From the cell containing the given text, extract its center point as [x, y] coordinate. 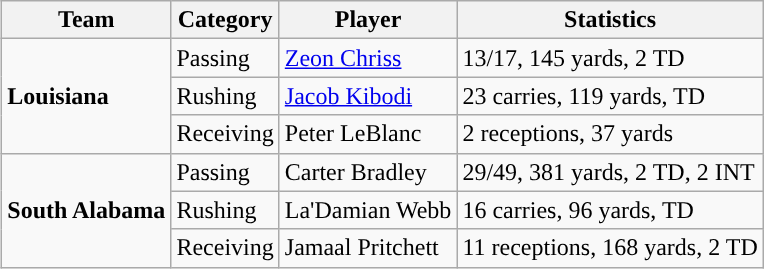
Statistics [610, 20]
Jacob Kibodi [368, 96]
Player [368, 20]
South Alabama [86, 210]
Team [86, 20]
Category [225, 20]
Carter Bradley [368, 172]
29/49, 381 yards, 2 TD, 2 INT [610, 172]
Peter LeBlanc [368, 134]
13/17, 145 yards, 2 TD [610, 58]
23 carries, 119 yards, TD [610, 96]
2 receptions, 37 yards [610, 134]
Jamaal Pritchett [368, 248]
Zeon Chriss [368, 58]
Louisiana [86, 96]
16 carries, 96 yards, TD [610, 210]
La'Damian Webb [368, 210]
11 receptions, 168 yards, 2 TD [610, 248]
